Capture the cell that displays the provided text and extract its [x, y] central coordinate. 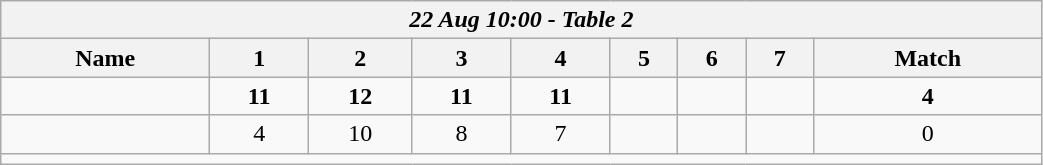
8 [462, 134]
Match [928, 58]
22 Aug 10:00 - Table 2 [522, 20]
10 [360, 134]
6 [712, 58]
5 [644, 58]
1 [260, 58]
0 [928, 134]
Name [106, 58]
12 [360, 96]
2 [360, 58]
3 [462, 58]
